Return the (x, y) coordinate for the center point of the cell that contains the specified text.  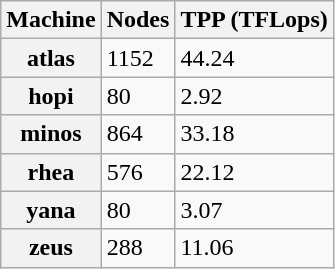
Machine (51, 20)
rhea (51, 172)
44.24 (254, 58)
zeus (51, 248)
TPP (TFLops) (254, 20)
3.07 (254, 210)
22.12 (254, 172)
288 (138, 248)
atlas (51, 58)
33.18 (254, 134)
11.06 (254, 248)
hopi (51, 96)
2.92 (254, 96)
576 (138, 172)
864 (138, 134)
Nodes (138, 20)
minos (51, 134)
yana (51, 210)
1152 (138, 58)
